Pinpoint the cell where the given text exists, returning its (X, Y) midpoint coordinate. 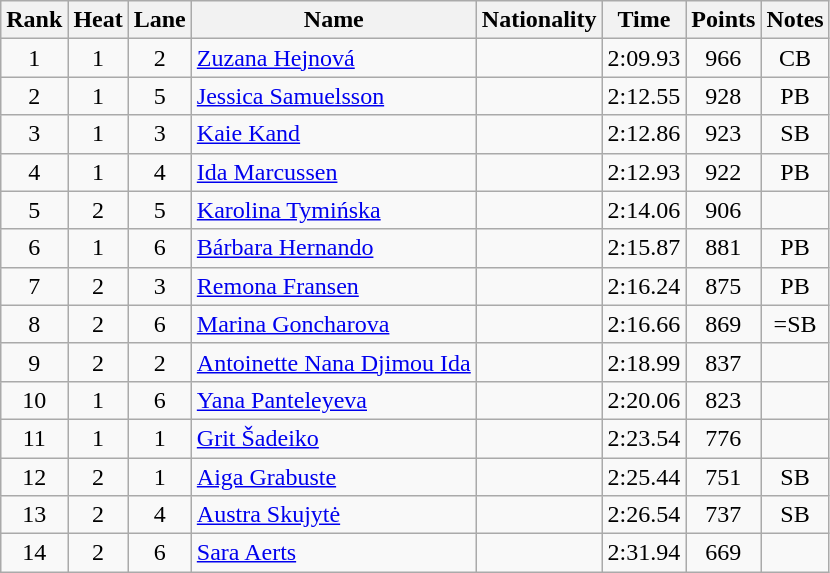
Marina Goncharova (334, 324)
Grit Šadeiko (334, 438)
2:15.87 (644, 248)
2:09.93 (644, 58)
2:23.54 (644, 438)
2:16.24 (644, 286)
Name (334, 20)
Sara Aerts (334, 553)
Lane (160, 20)
Heat (98, 20)
12 (34, 477)
966 (724, 58)
Rank (34, 20)
CB (795, 58)
7 (34, 286)
2:12.86 (644, 134)
928 (724, 96)
2:31.94 (644, 553)
Zuzana Hejnová (334, 58)
2:12.55 (644, 96)
Bárbara Hernando (334, 248)
9 (34, 362)
Kaie Kand (334, 134)
Antoinette Nana Djimou Ida (334, 362)
875 (724, 286)
Time (644, 20)
737 (724, 515)
906 (724, 210)
669 (724, 553)
Ida Marcussen (334, 172)
2:25.44 (644, 477)
Yana Panteleyeva (334, 400)
Remona Fransen (334, 286)
Notes (795, 20)
2:18.99 (644, 362)
2:12.93 (644, 172)
922 (724, 172)
776 (724, 438)
Points (724, 20)
=SB (795, 324)
Aiga Grabuste (334, 477)
Nationality (539, 20)
869 (724, 324)
Jessica Samuelsson (334, 96)
837 (724, 362)
923 (724, 134)
2:20.06 (644, 400)
751 (724, 477)
2:26.54 (644, 515)
13 (34, 515)
Karolina Tymińska (334, 210)
8 (34, 324)
10 (34, 400)
2:14.06 (644, 210)
Austra Skujytė (334, 515)
11 (34, 438)
14 (34, 553)
823 (724, 400)
2:16.66 (644, 324)
881 (724, 248)
